For the text-containing cell, return its midpoint in (X, Y) coordinate format. 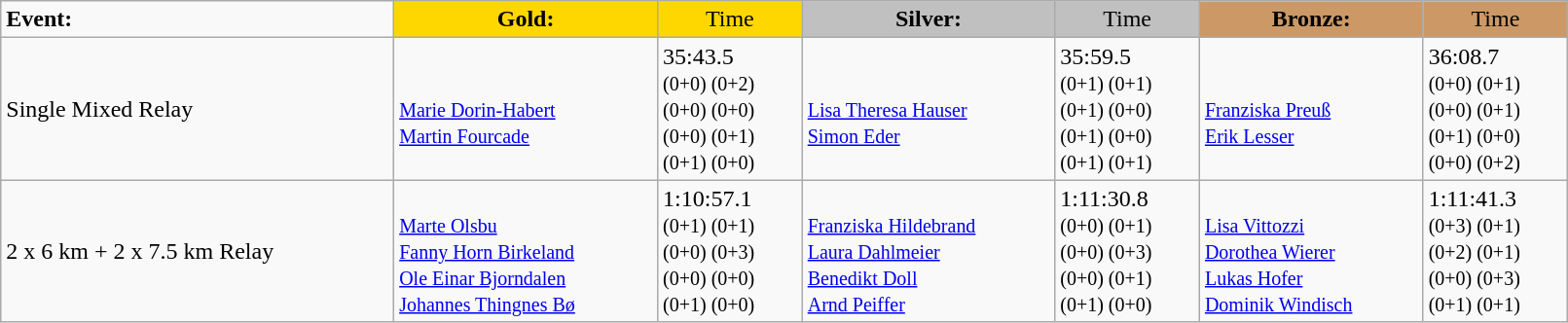
35:59.5(0+1) (0+1)(0+1) (0+0)(0+1) (0+0)(0+1) (0+1) (1127, 109)
Marie Dorin-HabertMartin Fourcade (526, 109)
Lisa VittozziDorothea WiererLukas HoferDominik Windisch (1311, 251)
Bronze: (1311, 19)
Franziska HildebrandLaura DahlmeierBenedikt DollArnd Peiffer (929, 251)
2 x 6 km + 2 x 7.5 km Relay (198, 251)
Marte OlsbuFanny Horn BirkelandOle Einar BjorndalenJohannes Thingnes Bø (526, 251)
Gold: (526, 19)
Lisa Theresa HauserSimon Eder (929, 109)
Event: (198, 19)
36:08.7(0+0) (0+1)(0+0) (0+1)(0+1) (0+0)(0+0) (0+2) (1495, 109)
35:43.5(0+0) (0+2)(0+0) (0+0)(0+0) (0+1)(0+1) (0+0) (730, 109)
Franziska PreußErik Lesser (1311, 109)
1:11:30.8(0+0) (0+1)(0+0) (0+3)(0+0) (0+1)(0+1) (0+0) (1127, 251)
Single Mixed Relay (198, 109)
1:10:57.1(0+1) (0+1)(0+0) (0+3)(0+0) (0+0)(0+1) (0+0) (730, 251)
Silver: (929, 19)
1:11:41.3(0+3) (0+1)(0+2) (0+1)(0+0) (0+3)(0+1) (0+1) (1495, 251)
